Find where the given text appears and provide that cell's center as (x, y) coordinate. 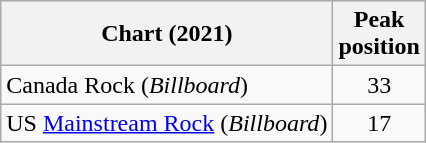
Peakposition (379, 34)
Canada Rock (Billboard) (167, 85)
Chart (2021) (167, 34)
17 (379, 123)
33 (379, 85)
US Mainstream Rock (Billboard) (167, 123)
